Determine the (X, Y) coordinate at the center of the cell enclosing the given text.  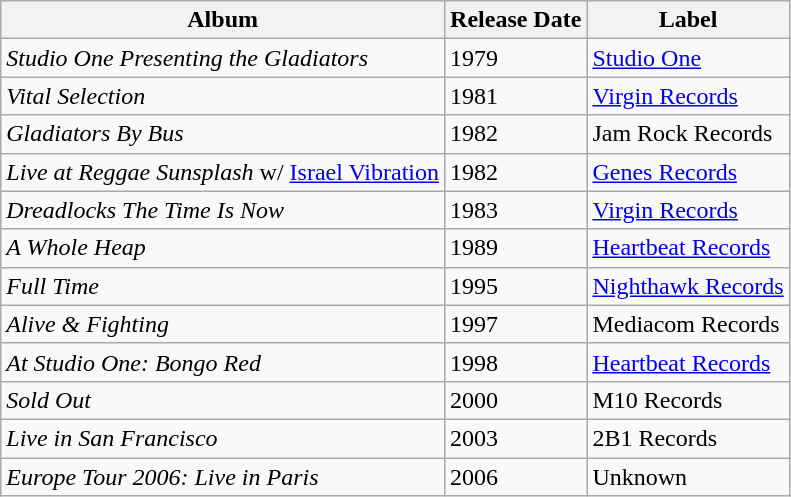
1997 (516, 324)
Vital Selection (223, 96)
Jam Rock Records (688, 134)
Studio One (688, 58)
1981 (516, 96)
1998 (516, 362)
Full Time (223, 286)
1979 (516, 58)
2006 (516, 477)
Nighthawk Records (688, 286)
2000 (516, 400)
At Studio One: Bongo Red (223, 362)
Unknown (688, 477)
Dreadlocks The Time Is Now (223, 210)
2B1 Records (688, 438)
M10 Records (688, 400)
Studio One Presenting the Gladiators (223, 58)
A Whole Heap (223, 248)
Sold Out (223, 400)
Label (688, 20)
Album (223, 20)
Genes Records (688, 172)
1995 (516, 286)
Live at Reggae Sunsplash w/ Israel Vibration (223, 172)
Mediacom Records (688, 324)
Europe Tour 2006: Live in Paris (223, 477)
Release Date (516, 20)
Gladiators By Bus (223, 134)
Alive & Fighting (223, 324)
1989 (516, 248)
2003 (516, 438)
Live in San Francisco (223, 438)
1983 (516, 210)
